Pinpoint the cell where the given text exists, returning its [X, Y] midpoint coordinate. 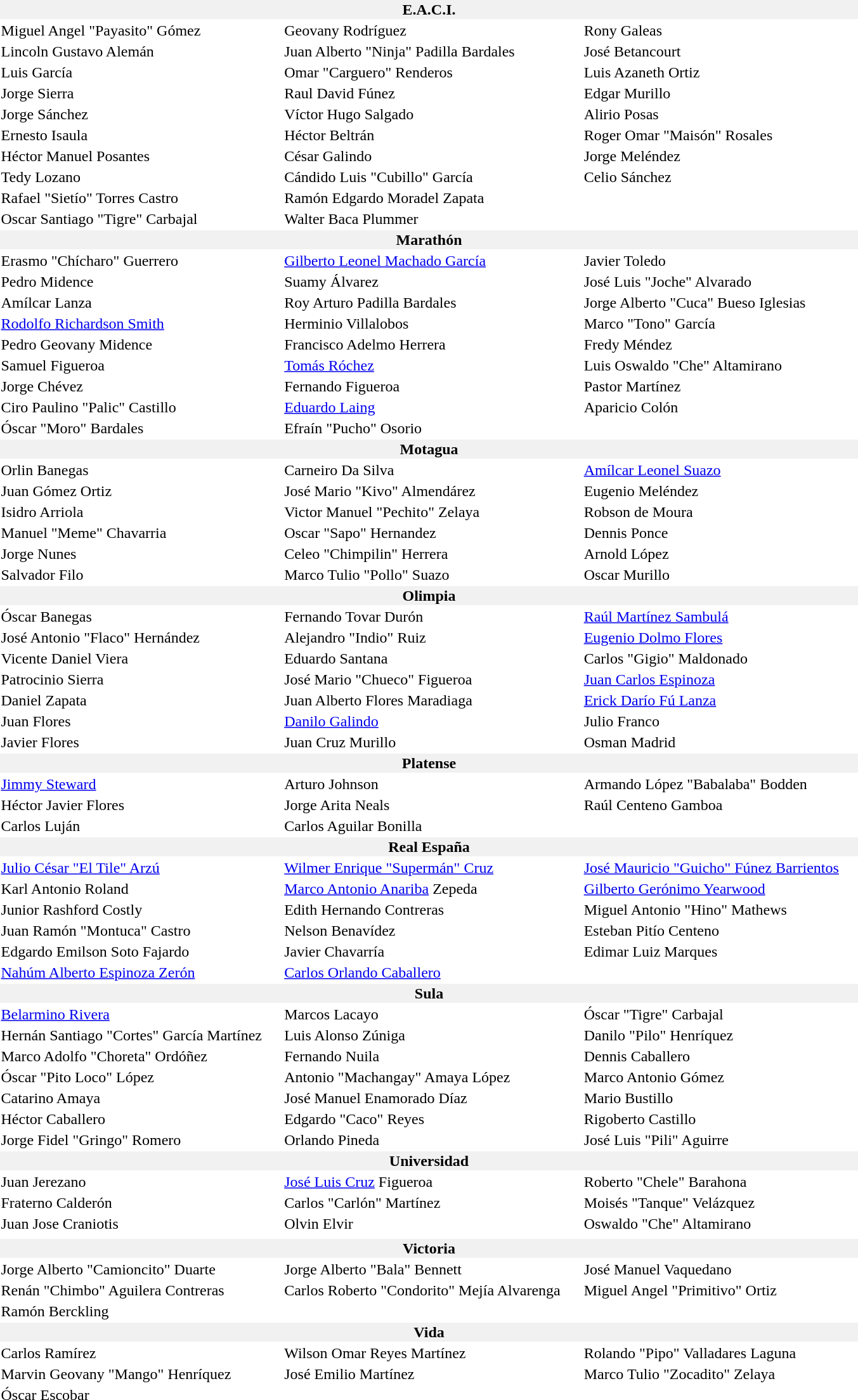
José Mauricio "Guicho" Fúnez Barrientos [720, 868]
Salvador Filo [141, 575]
Sula [429, 993]
Carlos "Gigio" Maldonado [720, 658]
Fernando Figueroa [432, 386]
Celio Sánchez [720, 177]
Karl Antonio Roland [141, 889]
Lincoln Gustavo Alemán [141, 51]
Catarino Amaya [141, 1098]
Oswaldo "Che" Altamirano [720, 1224]
Pedro Midence [141, 282]
Vida [429, 1332]
Robson de Moura [720, 512]
José Betancourt [720, 51]
Edgardo Emilson Soto Fajardo [141, 952]
Marco Tulio "Zocadito" Zelaya [720, 1374]
Ciro Paulino "Palic" Castillo [141, 407]
Marcos Lacayo [432, 1014]
Omar "Carguero" Renderos [432, 72]
Miguel Angel "Payasito" Gómez [141, 30]
Jorge Nunes [141, 554]
Amílcar Leonel Suazo [720, 470]
Carlos Roberto "Condorito" Mejía Alvarenga [432, 1290]
Eugenio Meléndez [720, 491]
Marvin Geovany "Mango" Henríquez [141, 1374]
Raul David Fúnez [432, 93]
Juan Jose Craniotis [141, 1224]
Real España [429, 847]
Oscar Santiago "Tigre" Carbajal [141, 219]
Juan Ramón "Montuca" Castro [141, 931]
Javier Chavarría [432, 952]
Danilo "Pilo" Henríquez [720, 1035]
Pastor Martínez [720, 386]
Jorge Arita Neals [432, 805]
José Mario "Kivo" Almendárez [432, 491]
Jorge Alberto "Cuca" Bueso Iglesias [720, 303]
Héctor Manuel Posantes [141, 156]
Renán "Chimbo" Aguilera Contreras [141, 1290]
Jorge Sierra [141, 93]
Aparicio Colón [720, 407]
Gilberto Leonel Machado García [432, 261]
Tedy Lozano [141, 177]
Arnold López [720, 554]
Mario Bustillo [720, 1098]
Roberto "Chele" Barahona [720, 1182]
Alirio Posas [720, 114]
Wilson Omar Reyes Martínez [432, 1353]
Héctor Beltrán [432, 135]
José Luis "Pili" Aguirre [720, 1140]
Javier Toledo [720, 261]
Osman Madrid [720, 742]
Platense [429, 763]
Edimar Luiz Marques [720, 952]
Vicente Daniel Viera [141, 658]
Julio Franco [720, 721]
Jorge Fidel "Gringo" Romero [141, 1140]
Walter Baca Plummer [432, 219]
José Mario "Chueco" Figueroa [432, 679]
Victoria [429, 1248]
Oscar Murillo [720, 575]
Ramón Berckling [141, 1311]
Jorge Chévez [141, 386]
Wilmer Enrique "Supermán" Cruz [432, 868]
José Manuel Vaquedano [720, 1269]
Belarmino Rivera [141, 1014]
Erasmo "Chícharo" Guerrero [141, 261]
Fraterno Calderón [141, 1203]
Juan Cruz Murillo [432, 742]
Moisés "Tanque" Velázquez [720, 1203]
Fredy Méndez [720, 344]
Raúl Martínez Sambulá [720, 617]
Francisco Adelmo Herrera [432, 344]
Herminio Villalobos [432, 324]
José Manuel Enamorado Díaz [432, 1098]
Danilo Galindo [432, 721]
Eduardo Laing [432, 407]
Amílcar Lanza [141, 303]
Erick Darío Fú Lanza [720, 700]
Gilberto Gerónimo Yearwood [720, 889]
Oscar "Sapo" Hernandez [432, 533]
Jorge Meléndez [720, 156]
Olimpia [429, 596]
Hernán Santiago "Cortes" García Martínez [141, 1035]
Pedro Geovany Midence [141, 344]
Eduardo Santana [432, 658]
Celeo "Chimpilin" Herrera [432, 554]
Óscar "Moro" Bardales [141, 428]
Edgardo "Caco" Reyes [432, 1119]
Carlos Luján [141, 826]
Marco Adolfo "Choreta" Ordóñez [141, 1056]
Luis Azaneth Ortiz [720, 72]
Marathón [429, 240]
Samuel Figueroa [141, 365]
Luis Alonso Zúniga [432, 1035]
Marco Antonio Anariba Zepeda [432, 889]
Óscar "Pito Loco" López [141, 1077]
Cándido Luis "Cubillo" García [432, 177]
Juan Alberto Flores Maradiaga [432, 700]
Julio César "El Tile" Arzú [141, 868]
José Antonio "Flaco" Hernández [141, 638]
Dennis Ponce [720, 533]
Marco Antonio Gómez [720, 1077]
Roy Arturo Padilla Bardales [432, 303]
Rodolfo Richardson Smith [141, 324]
Luis García [141, 72]
Héctor Caballero [141, 1119]
Javier Flores [141, 742]
Junior Rashford Costly [141, 910]
Nahúm Alberto Espinoza Zerón [141, 972]
Jimmy Steward [141, 784]
Olvin Elvir [432, 1224]
Alejandro "Indio" Ruiz [432, 638]
Rigoberto Castillo [720, 1119]
Isidro Arriola [141, 512]
Juan Flores [141, 721]
Óscar "Tigre" Carbajal [720, 1014]
Juan Jerezano [141, 1182]
Jorge Alberto "Bala" Bennett [432, 1269]
Carneiro Da Silva [432, 470]
Juan Gómez Ortiz [141, 491]
Universidad [429, 1161]
Fernando Nuila [432, 1056]
Carlos Aguilar Bonilla [432, 826]
Carlos Orlando Caballero [432, 972]
Héctor Javier Flores [141, 805]
José Luis Cruz Figueroa [432, 1182]
Carlos "Carlón" Martínez [432, 1203]
Víctor Hugo Salgado [432, 114]
Jorge Sánchez [141, 114]
E.A.C.I. [429, 10]
Arturo Johnson [432, 784]
Armando López "Babalaba" Bodden [720, 784]
Jorge Alberto "Camioncito" Duarte [141, 1269]
Efraín "Pucho" Osorio [432, 428]
Nelson Benavídez [432, 931]
Dennis Caballero [720, 1056]
Ernesto Isaula [141, 135]
Juan Alberto "Ninja" Padilla Bardales [432, 51]
Miguel Antonio "Hino" Mathews [720, 910]
Miguel Angel "Primitivo" Ortiz [720, 1290]
Patrocinio Sierra [141, 679]
Orlin Banegas [141, 470]
Manuel "Meme" Chavarria [141, 533]
Edgar Murillo [720, 93]
Marco "Tono" García [720, 324]
Óscar Banegas [141, 617]
Daniel Zapata [141, 700]
Rony Galeas [720, 30]
Raúl Centeno Gamboa [720, 805]
Rafael "Sietío" Torres Castro [141, 198]
Antonio "Machangay" Amaya López [432, 1077]
Suamy Álvarez [432, 282]
Roger Omar "Maisón" Rosales [720, 135]
Carlos Ramírez [141, 1353]
Edith Hernando Contreras [432, 910]
Orlando Pineda [432, 1140]
Tomás Róchez [432, 365]
Luis Oswaldo "Che" Altamirano [720, 365]
Fernando Tovar Durón [432, 617]
Eugenio Dolmo Flores [720, 638]
José Emilio Martínez [432, 1374]
Ramón Edgardo Moradel Zapata [432, 198]
Geovany Rodríguez [432, 30]
José Luis "Joche" Alvarado [720, 282]
Victor Manuel "Pechito" Zelaya [432, 512]
Esteban Pitío Centeno [720, 931]
Juan Carlos Espinoza [720, 679]
César Galindo [432, 156]
Marco Tulio "Pollo" Suazo [432, 575]
Motagua [429, 449]
Rolando "Pipo" Valladares Laguna [720, 1353]
